Provide the (X, Y) coordinate of the cell's center where the given text is located.  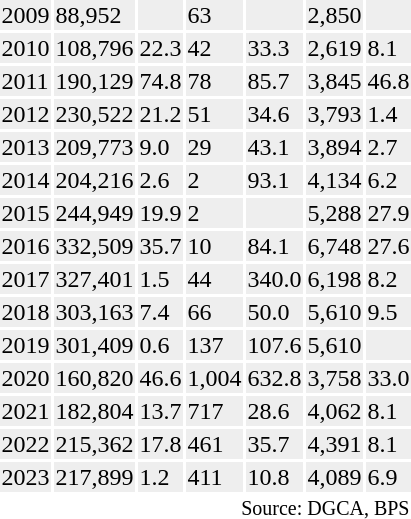
2022 (26, 444)
66 (214, 312)
46.6 (160, 378)
1.4 (388, 114)
4,089 (334, 477)
84.1 (274, 246)
7.4 (160, 312)
411 (214, 477)
3,894 (334, 147)
22.3 (160, 48)
632.8 (274, 378)
4,391 (334, 444)
182,804 (94, 411)
2019 (26, 345)
1,004 (214, 378)
2010 (26, 48)
340.0 (274, 279)
2018 (26, 312)
27.9 (388, 213)
303,163 (94, 312)
63 (214, 15)
2013 (26, 147)
10.8 (274, 477)
137 (214, 345)
2015 (26, 213)
42 (214, 48)
2020 (26, 378)
301,409 (94, 345)
33.0 (388, 378)
28.6 (274, 411)
3,758 (334, 378)
17.8 (160, 444)
51 (214, 114)
332,509 (94, 246)
33.3 (274, 48)
46.8 (388, 81)
74.8 (160, 81)
2.7 (388, 147)
2023 (26, 477)
6,748 (334, 246)
43.1 (274, 147)
44 (214, 279)
461 (214, 444)
4,134 (334, 180)
2016 (26, 246)
2014 (26, 180)
9.0 (160, 147)
78 (214, 81)
327,401 (94, 279)
27.6 (388, 246)
230,522 (94, 114)
107.6 (274, 345)
2012 (26, 114)
21.2 (160, 114)
160,820 (94, 378)
190,129 (94, 81)
5,288 (334, 213)
108,796 (94, 48)
2,850 (334, 15)
2017 (26, 279)
93.1 (274, 180)
6,198 (334, 279)
2021 (26, 411)
209,773 (94, 147)
717 (214, 411)
3,793 (334, 114)
1.5 (160, 279)
50.0 (274, 312)
88,952 (94, 15)
9.5 (388, 312)
244,949 (94, 213)
204,216 (94, 180)
19.9 (160, 213)
2,619 (334, 48)
6.2 (388, 180)
215,362 (94, 444)
34.6 (274, 114)
8.2 (388, 279)
29 (214, 147)
85.7 (274, 81)
2011 (26, 81)
4,062 (334, 411)
13.7 (160, 411)
6.9 (388, 477)
217,899 (94, 477)
2.6 (160, 180)
10 (214, 246)
1.2 (160, 477)
2009 (26, 15)
0.6 (160, 345)
3,845 (334, 81)
